Detect which cell encompasses the target text, then output its [x, y] center coordinate. 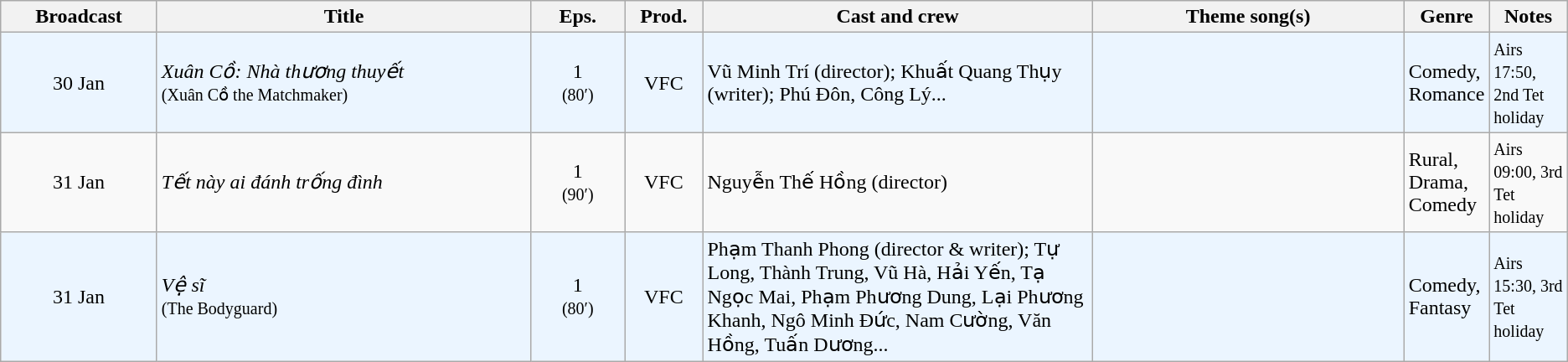
Rural, Drama, Comedy [1447, 183]
Theme song(s) [1248, 17]
Eps. [578, 17]
Vũ Minh Trí (director); Khuất Quang Thụy (writer); Phú Đôn, Công Lý... [898, 82]
1(90′) [578, 183]
Airs 15:30, 3rd Tet holiday [1528, 297]
Nguyễn Thế Hồng (director) [898, 183]
Genre [1447, 17]
Broadcast [79, 17]
30 Jan [79, 82]
Xuân Cồ: Nhà thương thuyết (Xuân Cồ the Matchmaker) [343, 82]
Airs 17:50, 2nd Tet holiday [1528, 82]
Cast and crew [898, 17]
Notes [1528, 17]
Comedy, Romance [1447, 82]
Title [343, 17]
Prod. [663, 17]
Airs 09:00, 3rd Tet holiday [1528, 183]
Comedy, Fantasy [1447, 297]
Tết này ai đánh trống đình [343, 183]
Vệ sĩ (The Bodyguard) [343, 297]
